Output the [x, y] coordinate of the center of the cell containing the given text.  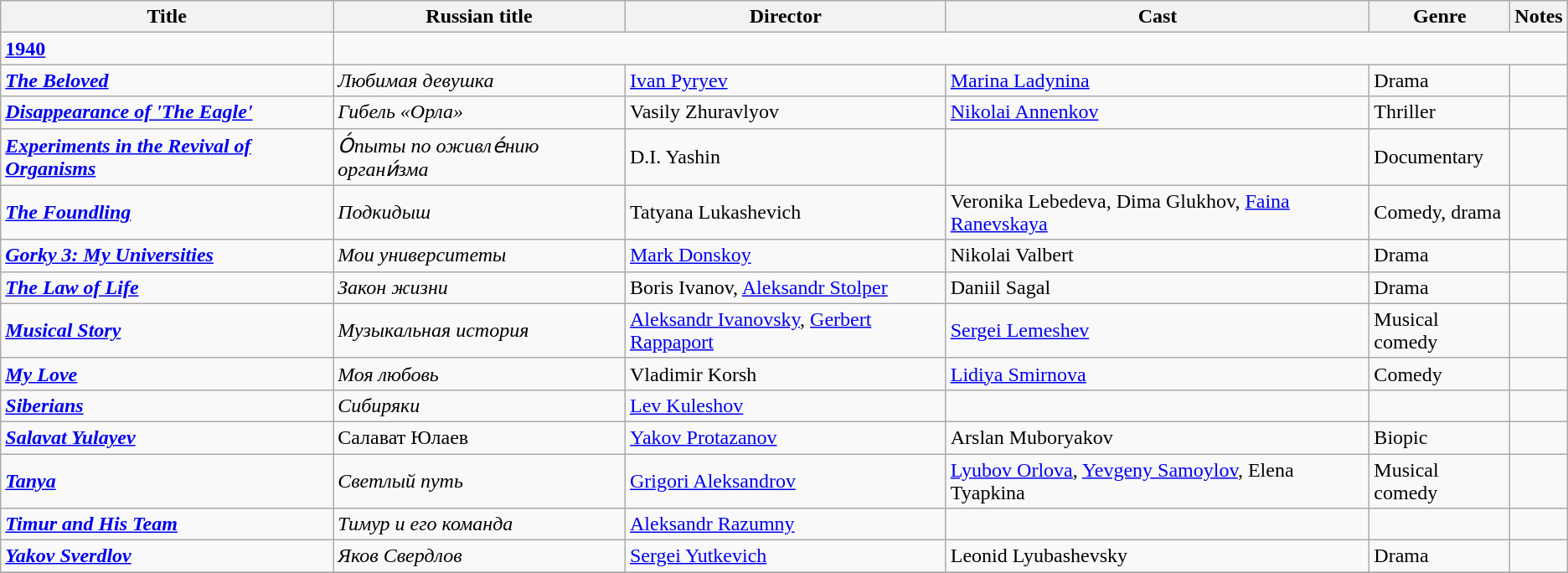
Sergei Yutkevich [786, 556]
The Beloved [168, 80]
Title [168, 17]
Daniil Sagal [1158, 287]
Gorky 3: My Universities [168, 256]
Салават Юлаев [479, 437]
The Foundling [168, 213]
Яков Свердлов [479, 556]
Моя любовь [479, 374]
Ivan Pyryev [786, 80]
Тимур и его команда [479, 524]
Siberians [168, 405]
Светлый путь [479, 481]
Thriller [1440, 112]
1940 [168, 49]
Comedy, drama [1440, 213]
D.I. Yashin [786, 157]
Arslan Muboryakov [1158, 437]
Leonid Lyubashevsky [1158, 556]
Lyubov Orlova, Yevgeny Samoylov, Elena Tyapkina [1158, 481]
Timur and His Team [168, 524]
Cast [1158, 17]
Russian title [479, 17]
Documentary [1440, 157]
Yakov Protazanov [786, 437]
Aleksandr Ivanovsky, Gerbert Rappaport [786, 330]
Sergei Lemeshev [1158, 330]
Tanya [168, 481]
Lidiya Smirnova [1158, 374]
Marina Ladynina [1158, 80]
Yakov Sverdlov [168, 556]
Experiments in the Revival of Organisms [168, 157]
Boris Ivanov, Aleksandr Stolper [786, 287]
Salavat Yulayev [168, 437]
Мои университеты [479, 256]
Гибель «Орла» [479, 112]
Vladimir Korsh [786, 374]
Lev Kuleshov [786, 405]
Veronika Lebedeva, Dima Glukhov, Faina Ranevskaya [1158, 213]
Закон жизни [479, 287]
Notes [1539, 17]
Genre [1440, 17]
Biopic [1440, 437]
Musical Story [168, 330]
О́пыты по оживле́нию органи́зма [479, 157]
Disappearance of 'The Eagle' [168, 112]
Подкидыш [479, 213]
Nikolai Valbert [1158, 256]
My Love [168, 374]
Tatyana Lukashevich [786, 213]
Vasily Zhuravlyov [786, 112]
Director [786, 17]
Aleksandr Razumny [786, 524]
Nikolai Annenkov [1158, 112]
Comedy [1440, 374]
Любимая девушка [479, 80]
Музыкальная история [479, 330]
Mark Donskoy [786, 256]
The Law of Life [168, 287]
Сибиряки [479, 405]
Grigori Aleksandrov [786, 481]
